Output the (x, y) coordinate of the center of the cell containing the given text.  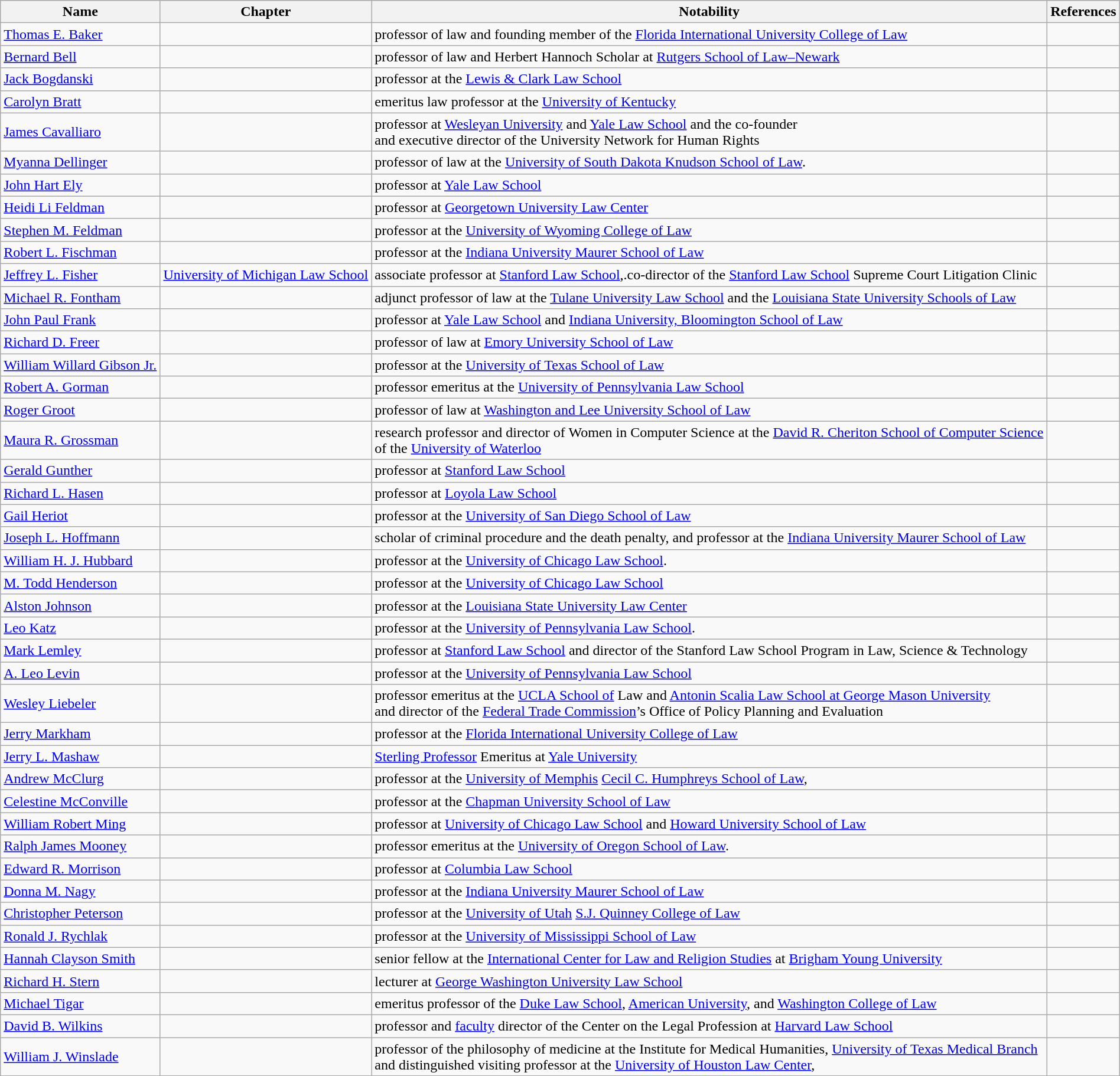
Wesley Liebeler (80, 704)
Ronald J. Rychlak (80, 936)
William H. J. Hubbard (80, 560)
professor at the University of Texas School of Law (709, 365)
scholar of criminal procedure and the death penalty, and professor at the Indiana University Maurer School of Law (709, 538)
professor at University of Chicago Law School and Howard University School of Law (709, 824)
professor at the University of Wyoming College of Law (709, 230)
M. Todd Henderson (80, 583)
Chapter (266, 12)
professor at Stanford Law School (709, 471)
research professor and director of Women in Computer Science at the David R. Cheriton School of Computer Scienceof the University of Waterloo (709, 441)
professor and faculty director of the Center on the Legal Profession at Harvard Law School (709, 1026)
professor at the University of Pennsylvania Law School. (709, 628)
Michael R. Fontham (80, 297)
professor at the University of San Diego School of Law (709, 516)
Name (80, 12)
Hannah Clayson Smith (80, 958)
Carolyn Bratt (80, 102)
professor at Loyola Law School (709, 493)
Edward R. Morrison (80, 869)
Alston Johnson (80, 605)
University of Michigan Law School (266, 275)
professor at Yale Law School (709, 185)
professor at Stanford Law School and director of the Stanford Law School Program in Law, Science & Technology (709, 650)
Jerry Markham (80, 734)
professor at the University of Memphis Cecil C. Humphreys School of Law, (709, 779)
professor at the University of Chicago Law School. (709, 560)
Leo Katz (80, 628)
Mark Lemley (80, 650)
Gerald Gunther (80, 471)
Thomas E. Baker (80, 34)
professor at the Lewis & Clark Law School (709, 79)
Sterling Professor Emeritus at Yale University (709, 757)
John Paul Frank (80, 320)
professor at Columbia Law School (709, 869)
Joseph L. Hoffmann (80, 538)
professor at Yale Law School and Indiana University, Bloomington School of Law (709, 320)
professor at the University of Utah S.J. Quinney College of Law (709, 914)
Richard D. Freer (80, 343)
William Robert Ming (80, 824)
Michael Tigar (80, 1003)
professor emeritus at the University of Oregon School of Law. (709, 846)
professor at Wesleyan University and Yale Law School and the co-founderand executive director of the University Network for Human Rights (709, 132)
Bernard Bell (80, 57)
John Hart Ely (80, 185)
professor at the Louisiana State University Law Center (709, 605)
Richard H. Stern (80, 981)
Donna M. Nagy (80, 891)
emeritus professor of the Duke Law School, American University, and Washington College of Law (709, 1003)
professor of law and Herbert Hannoch Scholar at Rutgers School of Law–Newark (709, 57)
professor emeritus at the University of Pennsylvania Law School (709, 387)
Richard L. Hasen (80, 493)
Myanna Dellinger (80, 162)
Ralph James Mooney (80, 846)
Jeffrey L. Fisher (80, 275)
professor at the Chapman University School of Law (709, 801)
professor at the University of Pennsylvania Law School (709, 673)
William Willard Gibson Jr. (80, 365)
David B. Wilkins (80, 1026)
emeritus law professor at the University of Kentucky (709, 102)
Jerry L. Mashaw (80, 757)
James Cavalliaro (80, 132)
Andrew McClurg (80, 779)
professor at the University of Chicago Law School (709, 583)
Celestine McConville (80, 801)
Notability (709, 12)
adjunct professor of law at the Tulane University Law School and the Louisiana State University Schools of Law (709, 297)
Stephen M. Feldman (80, 230)
References (1083, 12)
Maura R. Grossman (80, 441)
professor of law and founding member of the Florida International University College of Law (709, 34)
Gail Heriot (80, 516)
Roger Groot (80, 410)
Jack Bogdanski (80, 79)
professor at Georgetown University Law Center (709, 207)
William J. Winslade (80, 1056)
A. Leo Levin (80, 673)
professor at the University of Mississippi School of Law (709, 936)
Robert L. Fischman (80, 252)
associate professor at Stanford Law School,.co-director of the Stanford Law School Supreme Court Litigation Clinic (709, 275)
professor of law at Washington and Lee University School of Law (709, 410)
professor of law at the University of South Dakota Knudson School of Law. (709, 162)
Christopher Peterson (80, 914)
senior fellow at the International Center for Law and Religion Studies at Brigham Young University (709, 958)
professor at the Florida International University College of Law (709, 734)
Robert A. Gorman (80, 387)
Heidi Li Feldman (80, 207)
professor of law at Emory University School of Law (709, 343)
lecturer at George Washington University Law School (709, 981)
